Search for the cell housing the specified text and yield its (x, y) center coordinate. 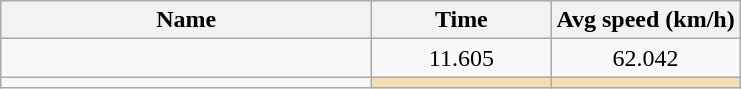
Avg speed (km/h) (646, 20)
Name (186, 20)
Time (462, 20)
62.042 (646, 58)
11.605 (462, 58)
